Identify which cell holds the provided text, then report its [x, y] central coordinate. 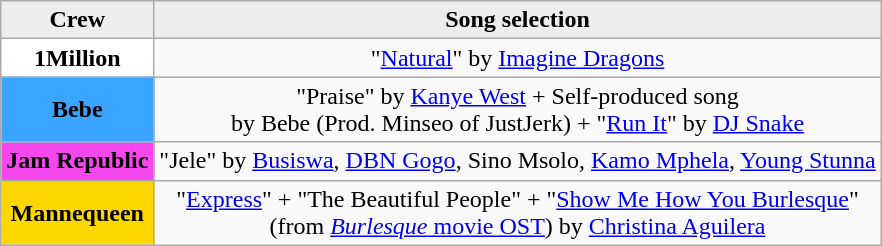
"Natural" by Imagine Dragons [518, 58]
"Express" + "The Beautiful People" + "Show Me How You Burlesque" (from Burlesque movie OST) by Christina Aguilera [518, 212]
Jam Republic [78, 161]
Mannequeen [78, 212]
Song selection [518, 20]
"Jele" by Busiswa, DBN Gogo, Sino Msolo, Kamo Mphela, Young Stunna [518, 161]
"Praise" by Kanye West + Self-produced song by Bebe (Prod. Minseo of JustJerk) + "Run It" by DJ Snake [518, 110]
Crew [78, 20]
1Million [78, 58]
Bebe [78, 110]
